From the cell containing the given text, extract its center point as (X, Y) coordinate. 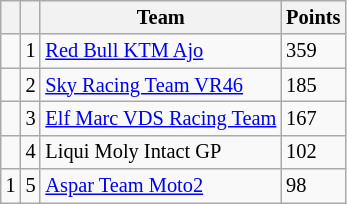
Sky Racing Team VR46 (160, 85)
102 (313, 152)
Aspar Team Moto2 (160, 186)
5 (31, 186)
167 (313, 118)
359 (313, 51)
Red Bull KTM Ajo (160, 51)
Points (313, 17)
Elf Marc VDS Racing Team (160, 118)
3 (31, 118)
Liqui Moly Intact GP (160, 152)
Team (160, 17)
98 (313, 186)
2 (31, 85)
4 (31, 152)
185 (313, 85)
